Pinpoint the cell where the given text exists, returning its [X, Y] midpoint coordinate. 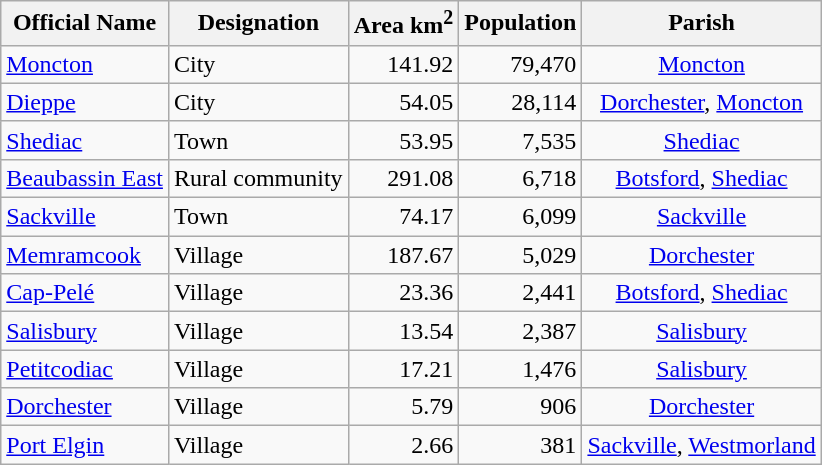
Beaubassin East [85, 178]
1,476 [520, 369]
Population [520, 24]
6,099 [520, 217]
5,029 [520, 255]
2,387 [520, 331]
79,470 [520, 64]
Port Elgin [85, 445]
Parish [702, 24]
Memramcook [85, 255]
74.17 [404, 217]
6,718 [520, 178]
Official Name [85, 24]
23.36 [404, 293]
381 [520, 445]
187.67 [404, 255]
54.05 [404, 102]
Sackville, Westmorland [702, 445]
Rural community [258, 178]
Area km2 [404, 24]
17.21 [404, 369]
Cap-Pelé [85, 293]
Designation [258, 24]
906 [520, 407]
13.54 [404, 331]
2,441 [520, 293]
7,535 [520, 140]
Dieppe [85, 102]
53.95 [404, 140]
2.66 [404, 445]
5.79 [404, 407]
28,114 [520, 102]
Petitcodiac [85, 369]
141.92 [404, 64]
291.08 [404, 178]
Dorchester, Moncton [702, 102]
